For the text-containing cell, return its midpoint in (X, Y) coordinate format. 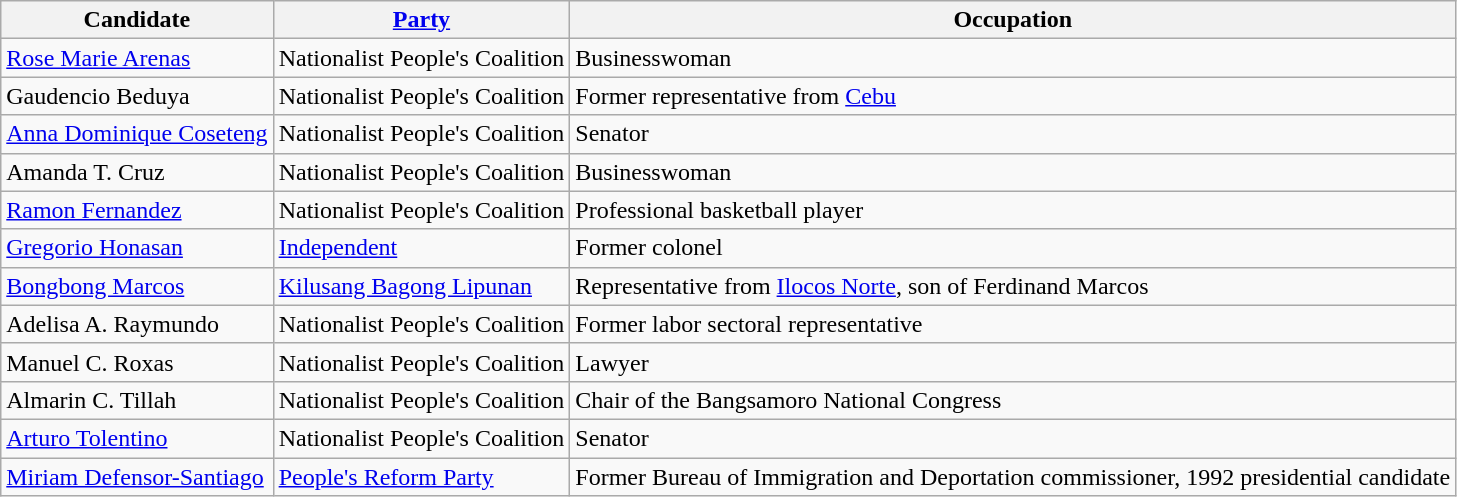
Arturo Tolentino (137, 438)
Ramon Fernandez (137, 210)
Gaudencio Beduya (137, 96)
Amanda T. Cruz (137, 172)
Almarin C. Tillah (137, 400)
Bongbong Marcos (137, 286)
Gregorio Honasan (137, 248)
Lawyer (1013, 362)
Former representative from Cebu (1013, 96)
Independent (422, 248)
Anna Dominique Coseteng (137, 134)
Rose Marie Arenas (137, 58)
Former colonel (1013, 248)
Manuel C. Roxas (137, 362)
Professional basketball player (1013, 210)
Former Bureau of Immigration and Deportation commissioner, 1992 presidential candidate (1013, 477)
Kilusang Bagong Lipunan (422, 286)
Miriam Defensor-Santiago (137, 477)
Occupation (1013, 20)
People's Reform Party (422, 477)
Party (422, 20)
Candidate (137, 20)
Former labor sectoral representative (1013, 324)
Chair of the Bangsamoro National Congress (1013, 400)
Adelisa A. Raymundo (137, 324)
Representative from Ilocos Norte, son of Ferdinand Marcos (1013, 286)
